Locate the cell with the specified text and output its [X, Y] center coordinate. 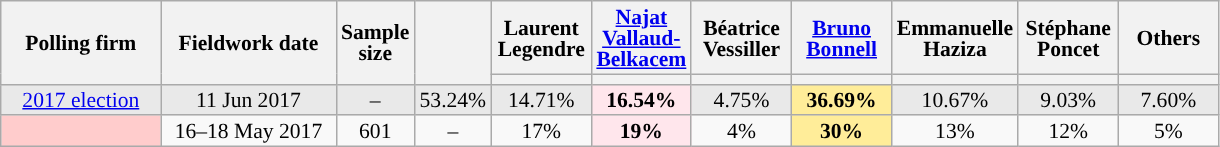
Bruno Bonnell [842, 38]
17% [541, 132]
Fieldwork date [248, 42]
Laurent Legendre [541, 38]
13% [955, 132]
Najat Vallaud-Belkacem [641, 38]
12% [1068, 132]
9.03% [1068, 100]
19% [641, 132]
Polling firm [81, 42]
Emmanuelle Haziza [955, 38]
5% [1168, 132]
Béatrice Vessiller [741, 38]
53.24% [452, 100]
2017 election [81, 100]
10.67% [955, 100]
36.69% [842, 100]
601 [375, 132]
Stéphane Poncet [1068, 38]
14.71% [541, 100]
11 Jun 2017 [248, 100]
7.60% [1168, 100]
16.54% [641, 100]
16–18 May 2017 [248, 132]
4.75% [741, 100]
4% [741, 132]
Samplesize [375, 42]
Others [1168, 38]
30% [842, 132]
